Identify which cell holds the provided text, then report its (x, y) central coordinate. 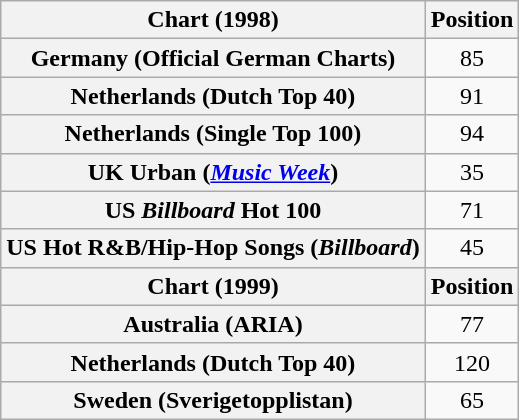
77 (472, 324)
UK Urban (Music Week) (213, 172)
85 (472, 58)
45 (472, 248)
65 (472, 400)
Chart (1998) (213, 20)
91 (472, 96)
Chart (1999) (213, 286)
Netherlands (Single Top 100) (213, 134)
Sweden (Sverigetopplistan) (213, 400)
US Billboard Hot 100 (213, 210)
US Hot R&B/Hip-Hop Songs (Billboard) (213, 248)
71 (472, 210)
Germany (Official German Charts) (213, 58)
35 (472, 172)
94 (472, 134)
120 (472, 362)
Australia (ARIA) (213, 324)
